Output the [x, y] coordinate of the center of the cell containing the given text.  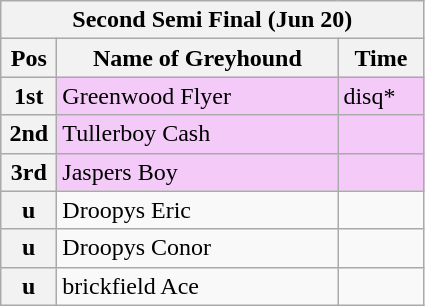
Name of Greyhound [198, 58]
Jaspers Boy [198, 172]
Droopys Conor [198, 248]
Pos [29, 58]
disq* [381, 96]
Droopys Eric [198, 210]
1st [29, 96]
Tullerboy Cash [198, 134]
brickfield Ace [198, 286]
Time [381, 58]
3rd [29, 172]
Second Semi Final (Jun 20) [212, 20]
2nd [29, 134]
Greenwood Flyer [198, 96]
